Return (x, y) of the center of cell containing provided text 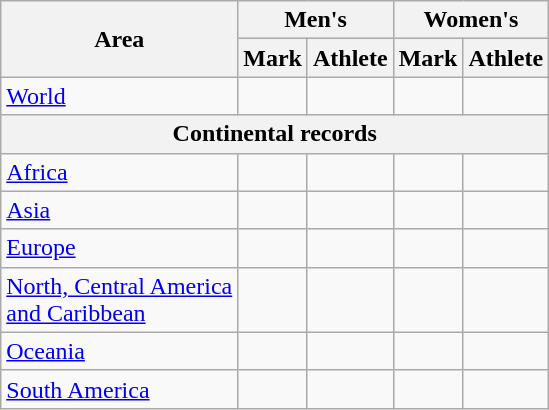
Continental records (275, 134)
Oceania (120, 351)
Asia (120, 210)
North, Central America and Caribbean (120, 300)
Africa (120, 172)
Men's (316, 20)
Women's (470, 20)
South America (120, 389)
Area (120, 39)
World (120, 96)
Europe (120, 248)
